Find where the given text appears and provide that cell's center as [X, Y] coordinate. 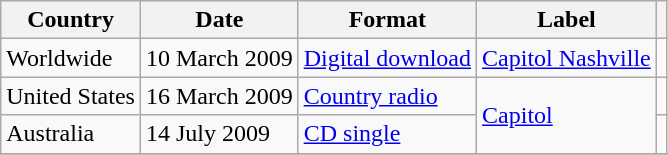
Country radio [387, 96]
14 July 2009 [219, 134]
Label [567, 20]
Format [387, 20]
United States [71, 96]
Country [71, 20]
Worldwide [71, 58]
CD single [387, 134]
Capitol [567, 115]
Australia [71, 134]
Capitol Nashville [567, 58]
10 March 2009 [219, 58]
Date [219, 20]
16 March 2009 [219, 96]
Digital download [387, 58]
